Locate the cell with the specified text and output its (X, Y) center coordinate. 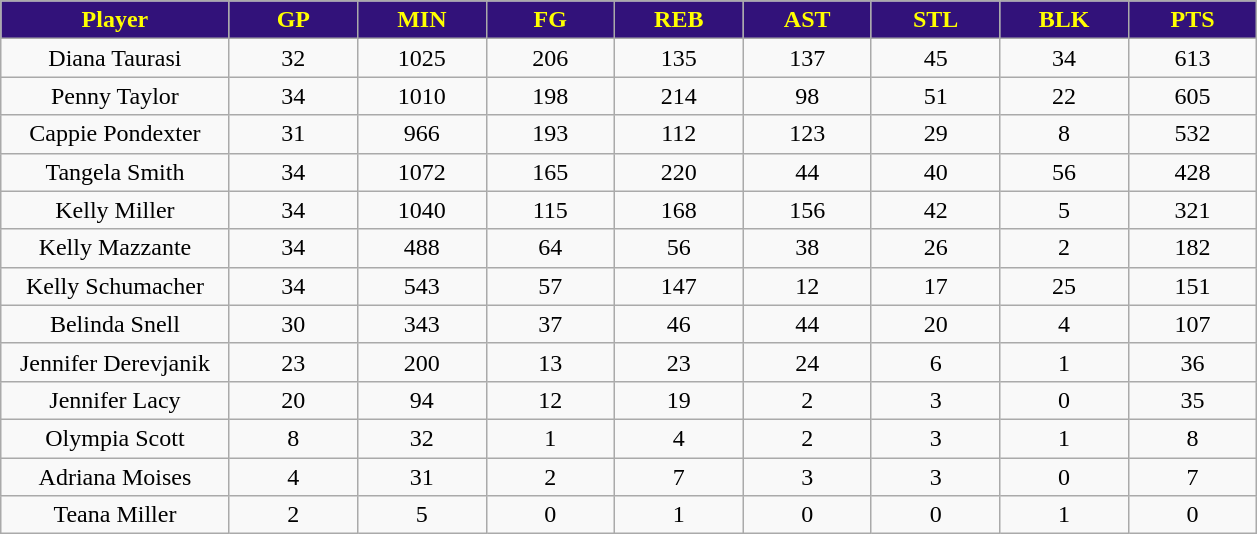
Teana Miller (115, 515)
198 (550, 96)
321 (1192, 210)
1040 (422, 210)
966 (422, 134)
AST (807, 20)
19 (679, 400)
FG (550, 20)
Kelly Miller (115, 210)
Kelly Schumacher (115, 286)
Belinda Snell (115, 324)
605 (1192, 96)
29 (935, 134)
35 (1192, 400)
532 (1192, 134)
123 (807, 134)
25 (1064, 286)
1025 (422, 58)
40 (935, 172)
168 (679, 210)
112 (679, 134)
151 (1192, 286)
38 (807, 248)
98 (807, 96)
200 (422, 362)
BLK (1064, 20)
6 (935, 362)
206 (550, 58)
107 (1192, 324)
42 (935, 210)
165 (550, 172)
193 (550, 134)
30 (293, 324)
Player (115, 20)
45 (935, 58)
Tangela Smith (115, 172)
57 (550, 286)
36 (1192, 362)
147 (679, 286)
17 (935, 286)
GP (293, 20)
Olympia Scott (115, 438)
Penny Taylor (115, 96)
Jennifer Derevjanik (115, 362)
115 (550, 210)
613 (1192, 58)
PTS (1192, 20)
STL (935, 20)
Jennifer Lacy (115, 400)
46 (679, 324)
428 (1192, 172)
343 (422, 324)
64 (550, 248)
REB (679, 20)
135 (679, 58)
MIN (422, 20)
1072 (422, 172)
26 (935, 248)
Adriana Moises (115, 477)
1010 (422, 96)
214 (679, 96)
182 (1192, 248)
24 (807, 362)
94 (422, 400)
Kelly Mazzante (115, 248)
13 (550, 362)
51 (935, 96)
220 (679, 172)
156 (807, 210)
543 (422, 286)
Cappie Pondexter (115, 134)
Diana Taurasi (115, 58)
488 (422, 248)
37 (550, 324)
137 (807, 58)
22 (1064, 96)
